Provide the [X, Y] coordinate of the cell's center where the given text is located.  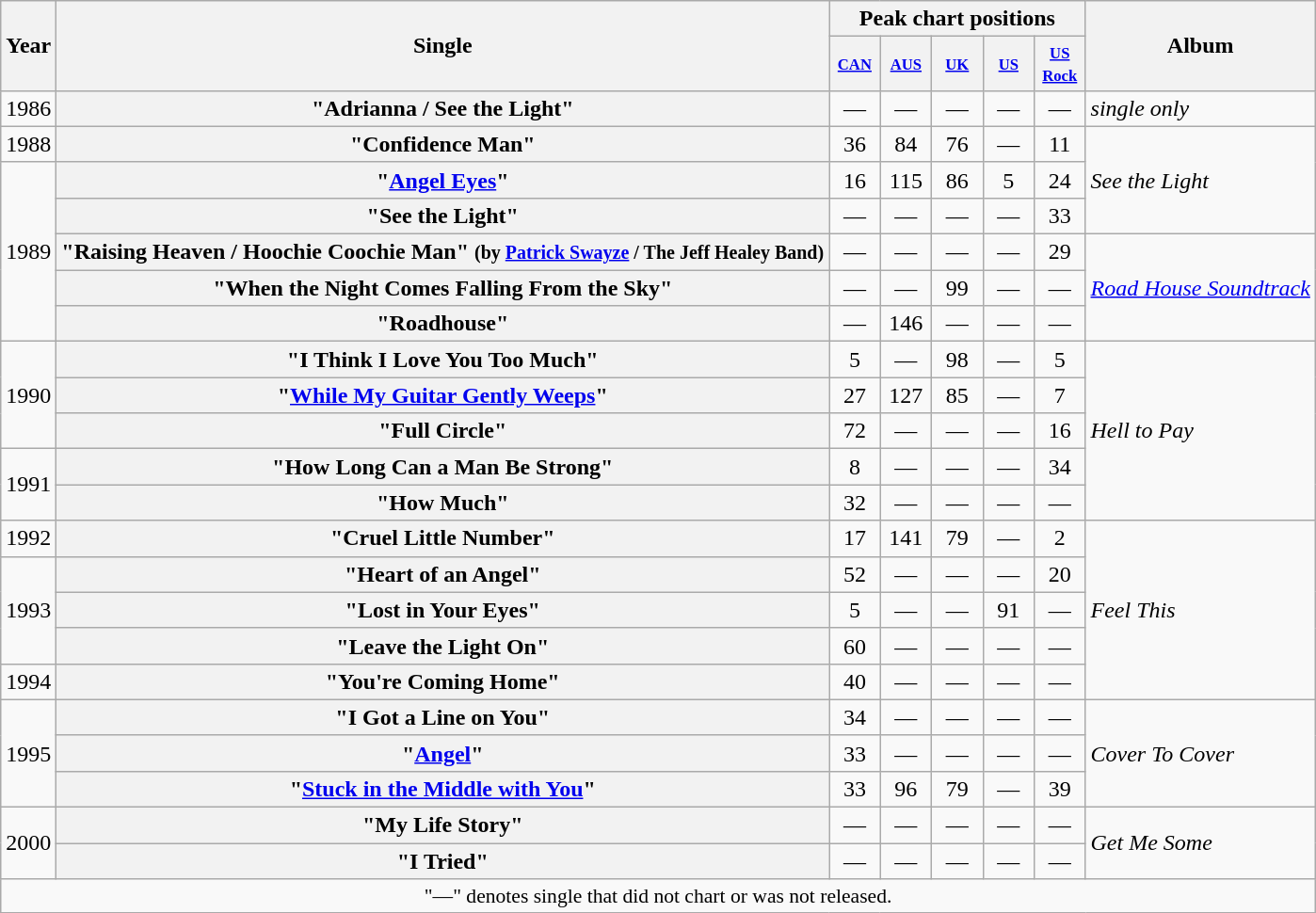
Cover To Cover [1200, 753]
"My Life Story" [442, 825]
"Raising Heaven / Hoochie Coochie Man" (by Patrick Swayze / The Jeff Healey Band) [442, 252]
36 [855, 144]
146 [906, 324]
"See the Light" [442, 216]
"How Long Can a Man Be Strong" [442, 467]
99 [957, 288]
US Rock [1060, 64]
"I Tried" [442, 861]
Year [28, 46]
UK [957, 64]
86 [957, 180]
84 [906, 144]
8 [855, 467]
115 [906, 180]
27 [855, 395]
"Leave the Light On" [442, 646]
1988 [28, 144]
US [1008, 64]
1991 [28, 485]
60 [855, 646]
Road House Soundtrack [1200, 288]
98 [957, 360]
141 [906, 538]
"Full Circle" [442, 431]
7 [1060, 395]
Album [1200, 46]
"Lost in Your Eyes" [442, 610]
"You're Coming Home" [442, 681]
"Cruel Little Number" [442, 538]
"When the Night Comes Falling From the Sky" [442, 288]
40 [855, 681]
"Roadhouse" [442, 324]
2 [1060, 538]
See the Light [1200, 180]
"Stuck in the Middle with You" [442, 789]
11 [1060, 144]
1994 [28, 681]
Peak chart positions [957, 19]
1990 [28, 395]
32 [855, 503]
CAN [855, 64]
single only [1200, 108]
127 [906, 395]
29 [1060, 252]
1995 [28, 753]
72 [855, 431]
2000 [28, 843]
20 [1060, 574]
1992 [28, 538]
"Angel Eyes" [442, 180]
"While My Guitar Gently Weeps" [442, 395]
91 [1008, 610]
"Confidence Man" [442, 144]
39 [1060, 789]
76 [957, 144]
Hell to Pay [1200, 431]
"Adrianna / See the Light" [442, 108]
"—" denotes single that did not chart or was not released. [659, 896]
"Heart of an Angel" [442, 574]
96 [906, 789]
1986 [28, 108]
"How Much" [442, 503]
85 [957, 395]
Get Me Some [1200, 843]
Feel This [1200, 610]
AUS [906, 64]
52 [855, 574]
Single [442, 46]
24 [1060, 180]
"I Got a Line on You" [442, 717]
17 [855, 538]
1993 [28, 610]
"I Think I Love You Too Much" [442, 360]
"Angel" [442, 753]
1989 [28, 251]
